Output the [x, y] coordinate of the center of the cell containing the given text.  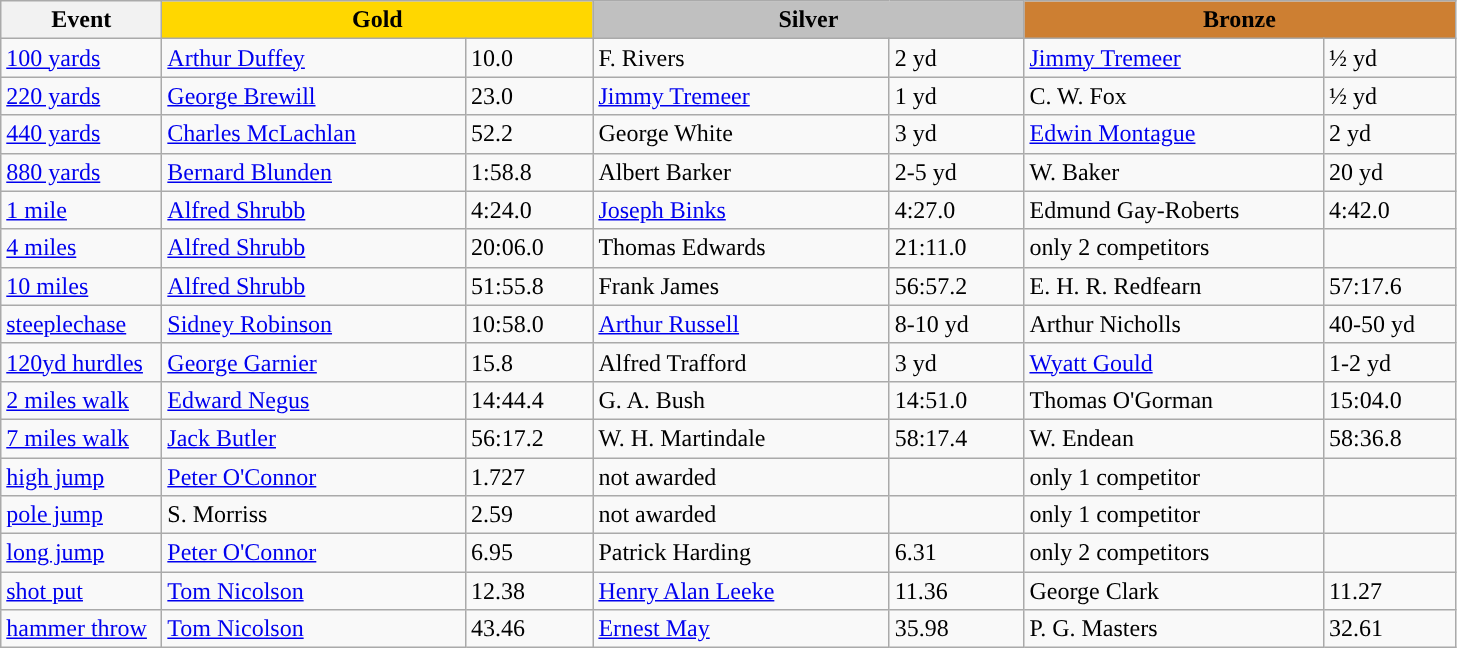
S. Morriss [314, 515]
steeplechase [82, 324]
Edward Negus [314, 400]
George Clark [1174, 591]
1-2 yd [1389, 362]
11.36 [956, 591]
E. H. R. Redfearn [1174, 286]
Joseph Binks [741, 210]
8-10 yd [956, 324]
15:04.0 [1389, 400]
George Garnier [314, 362]
10:58.0 [528, 324]
880 yards [82, 172]
11.27 [1389, 591]
12.38 [528, 591]
Event [82, 20]
2 miles walk [82, 400]
20:06.0 [528, 248]
Silver [808, 20]
7 miles walk [82, 438]
Sidney Robinson [314, 324]
Alfred Trafford [741, 362]
C. W. Fox [1174, 96]
4:24.0 [528, 210]
1.727 [528, 477]
W. Baker [1174, 172]
Bronze [1240, 20]
1:58.8 [528, 172]
F. Rivers [741, 58]
58:36.8 [1389, 438]
15.8 [528, 362]
G. A. Bush [741, 400]
P. G. Masters [1174, 629]
W. Endean [1174, 438]
32.61 [1389, 629]
4:27.0 [956, 210]
51:55.8 [528, 286]
6.95 [528, 553]
Arthur Nicholls [1174, 324]
57:17.6 [1389, 286]
Arthur Russell [741, 324]
Arthur Duffey [314, 58]
21:11.0 [956, 248]
Wyatt Gould [1174, 362]
14:51.0 [956, 400]
Thomas O'Gorman [1174, 400]
56:17.2 [528, 438]
4 miles [82, 248]
high jump [82, 477]
Ernest May [741, 629]
George Brewill [314, 96]
220 yards [82, 96]
Henry Alan Leeke [741, 591]
10 miles [82, 286]
120yd hurdles [82, 362]
35.98 [956, 629]
Frank James [741, 286]
Gold [378, 20]
1 yd [956, 96]
100 yards [82, 58]
23.0 [528, 96]
20 yd [1389, 172]
W. H. Martindale [741, 438]
Thomas Edwards [741, 248]
long jump [82, 553]
440 yards [82, 134]
14:44.4 [528, 400]
1 mile [82, 210]
2-5 yd [956, 172]
Edmund Gay-Roberts [1174, 210]
40-50 yd [1389, 324]
hammer throw [82, 629]
pole jump [82, 515]
Patrick Harding [741, 553]
Charles McLachlan [314, 134]
52.2 [528, 134]
6.31 [956, 553]
Bernard Blunden [314, 172]
Albert Barker [741, 172]
George White [741, 134]
4:42.0 [1389, 210]
Jack Butler [314, 438]
43.46 [528, 629]
shot put [82, 591]
58:17.4 [956, 438]
2.59 [528, 515]
56:57.2 [956, 286]
10.0 [528, 58]
Edwin Montague [1174, 134]
